Capture the cell that displays the provided text and extract its (x, y) central coordinate. 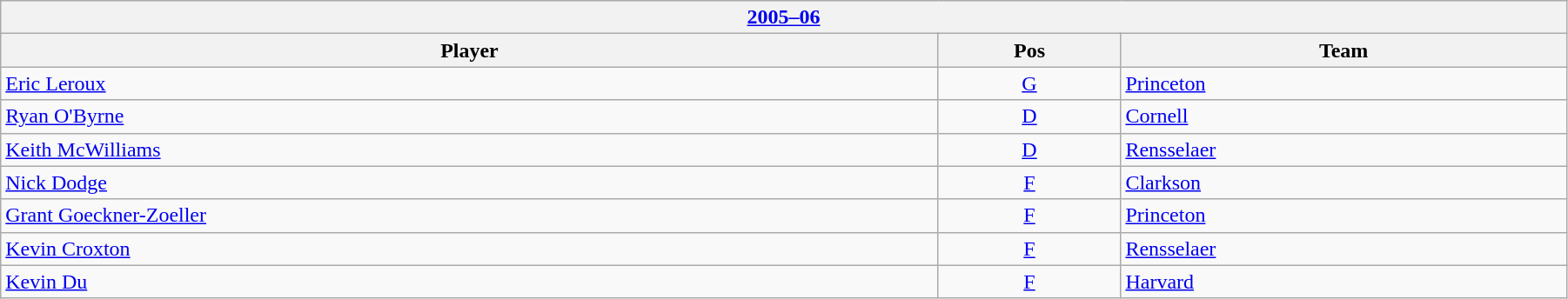
Harvard (1344, 282)
Cornell (1344, 116)
Keith McWilliams (470, 149)
Pos (1029, 50)
G (1029, 83)
Grant Goeckner-Zoeller (470, 216)
Team (1344, 50)
Eric Leroux (470, 83)
Player (470, 50)
Kevin Du (470, 282)
Ryan O'Byrne (470, 116)
Clarkson (1344, 183)
Kevin Croxton (470, 249)
2005–06 (784, 17)
Nick Dodge (470, 183)
